Determine the [X, Y] coordinate at the center of the cell enclosing the given text.  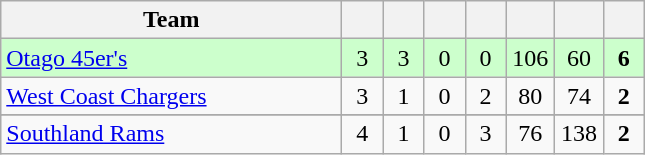
6 [624, 58]
Team [172, 20]
76 [530, 134]
106 [530, 58]
138 [580, 134]
4 [362, 134]
60 [580, 58]
Southland Rams [172, 134]
West Coast Chargers [172, 96]
Otago 45er's [172, 58]
80 [530, 96]
74 [580, 96]
